Find where the given text appears and provide that cell's center as (X, Y) coordinate. 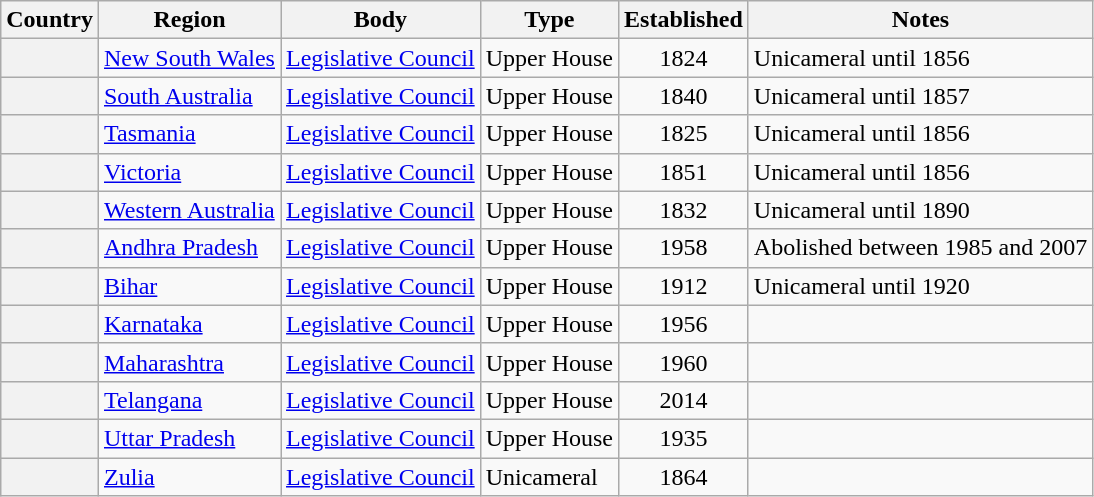
Victoria (189, 172)
Maharashtra (189, 362)
1824 (684, 58)
Andhra Pradesh (189, 248)
Unicameral until 1857 (920, 96)
1840 (684, 96)
Unicameral until 1890 (920, 210)
Karnataka (189, 324)
Type (549, 20)
South Australia (189, 96)
New South Wales (189, 58)
Unicameral (549, 477)
2014 (684, 400)
Bihar (189, 286)
Western Australia (189, 210)
Tasmania (189, 134)
1956 (684, 324)
Country (50, 20)
1960 (684, 362)
1864 (684, 477)
Abolished between 1985 and 2007 (920, 248)
1825 (684, 134)
Zulia (189, 477)
Notes (920, 20)
1832 (684, 210)
Body (380, 20)
Telangana (189, 400)
1912 (684, 286)
Uttar Pradesh (189, 438)
1851 (684, 172)
Region (189, 20)
Established (684, 20)
1958 (684, 248)
1935 (684, 438)
Unicameral until 1920 (920, 286)
